Scan for the cell matching the given text and deliver its (x, y) coordinate at center. 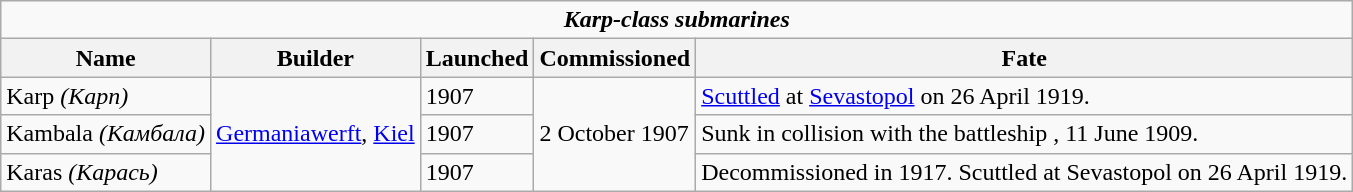
Karas (Карась) (106, 172)
Fate (1024, 58)
Builder (316, 58)
Decommissioned in 1917. Scuttled at Sevastopol on 26 April 1919. (1024, 172)
Karp (Карп) (106, 96)
Kambala (Камбала) (106, 134)
Karp-class submarines (677, 20)
Commissioned (615, 58)
Germaniawerft, Kiel (316, 134)
Sunk in collision with the battleship , 11 June 1909. (1024, 134)
Name (106, 58)
Launched (477, 58)
Scuttled at Sevastopol on 26 April 1919. (1024, 96)
2 October 1907 (615, 134)
